Output the [x, y] coordinate of the center of the cell containing the given text.  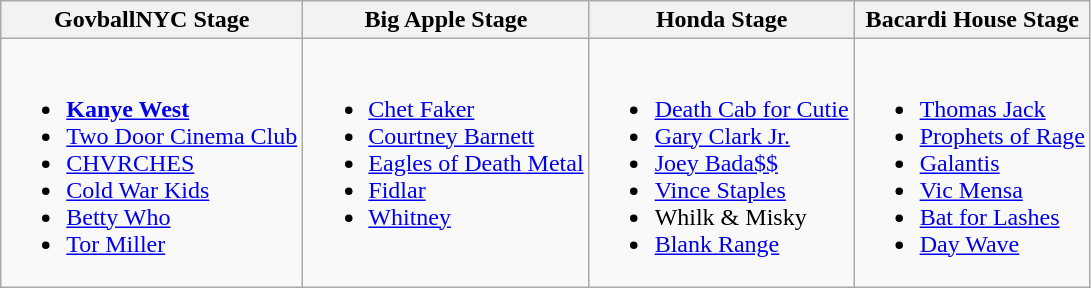
Big Apple Stage [446, 20]
Death Cab for CutieGary Clark Jr.Joey Bada$$Vince StaplesWhilk & MiskyBlank Range [722, 163]
GovballNYC Stage [152, 20]
Chet FakerCourtney BarnettEagles of Death MetalFidlarWhitney [446, 163]
Thomas JackProphets of RageGalantisVic MensaBat for LashesDay Wave [972, 163]
Kanye WestTwo Door Cinema ClubCHVRCHESCold War KidsBetty WhoTor Miller [152, 163]
Bacardi House Stage [972, 20]
Honda Stage [722, 20]
